Identify which cell holds the provided text, then report its (X, Y) central coordinate. 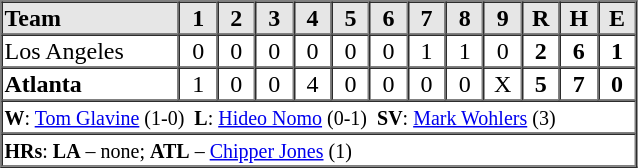
Los Angeles (91, 50)
Team (91, 18)
8 (465, 18)
W: Tom Glavine (1-0) L: Hideo Nomo (0-1) SV: Mark Wohlers (3) (319, 116)
9 (503, 18)
R (541, 18)
H (579, 18)
X (503, 84)
3 (274, 18)
Atlanta (91, 84)
HRs: LA – none; ATL – Chipper Jones (1) (319, 150)
E (617, 18)
